Return the (x, y) coordinate for the center point of the cell that contains the specified text.  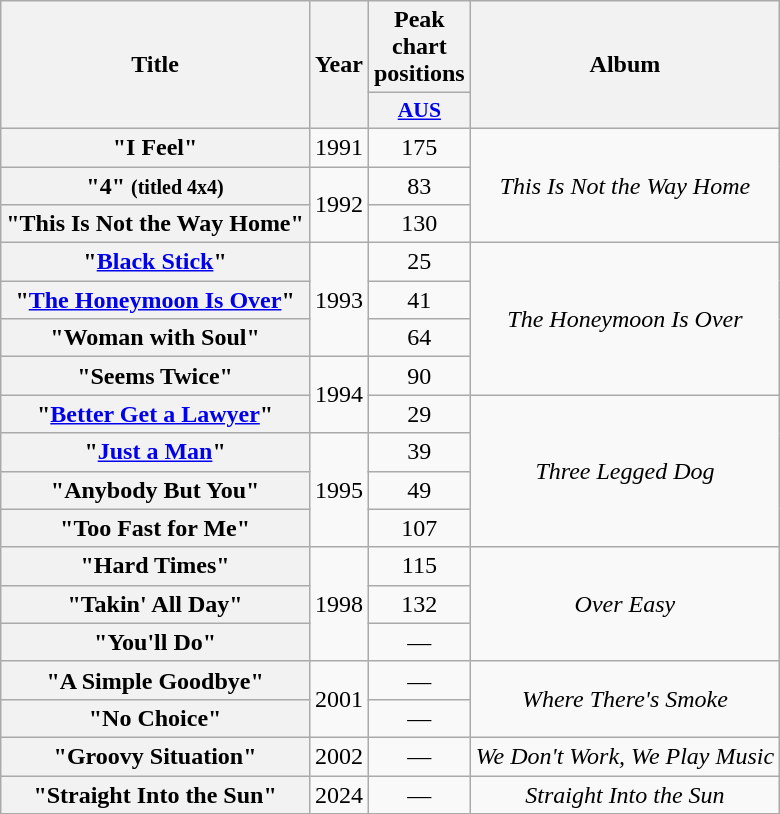
The Honeymoon Is Over (624, 319)
41 (419, 300)
"Anybody But You" (156, 490)
Over Easy (624, 604)
130 (419, 224)
"Hard Times" (156, 566)
"Better Get a Lawyer" (156, 414)
"4" (titled 4x4) (156, 185)
2001 (338, 699)
115 (419, 566)
"Woman with Soul" (156, 338)
Three Legged Dog (624, 471)
64 (419, 338)
29 (419, 414)
"Groovy Situation" (156, 756)
49 (419, 490)
"I Feel" (156, 147)
83 (419, 185)
107 (419, 528)
132 (419, 604)
1991 (338, 147)
2002 (338, 756)
"You'll Do" (156, 642)
1994 (338, 395)
1993 (338, 300)
1995 (338, 490)
90 (419, 376)
"This Is Not the Way Home" (156, 224)
"A Simple Goodbye" (156, 680)
175 (419, 147)
39 (419, 452)
"Just a Man" (156, 452)
1992 (338, 204)
AUS (419, 111)
Where There's Smoke (624, 699)
Title (156, 65)
"Takin' All Day" (156, 604)
We Don't Work, We Play Music (624, 756)
Peak chart positions (419, 47)
25 (419, 262)
Straight Into the Sun (624, 795)
"No Choice" (156, 718)
1998 (338, 604)
"Black Stick" (156, 262)
"Too Fast for Me" (156, 528)
This Is Not the Way Home (624, 185)
"Straight Into the Sun" (156, 795)
2024 (338, 795)
Year (338, 65)
"Seems Twice" (156, 376)
Album (624, 65)
"The Honeymoon Is Over" (156, 300)
